Search for the cell housing the specified text and yield its [x, y] center coordinate. 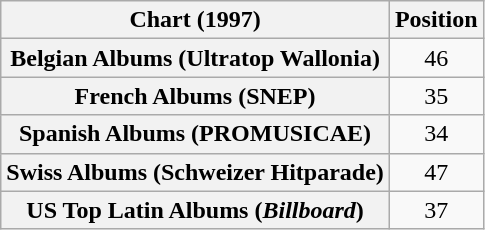
47 [436, 172]
34 [436, 134]
37 [436, 210]
Spanish Albums (PROMUSICAE) [196, 134]
Belgian Albums (Ultratop Wallonia) [196, 58]
French Albums (SNEP) [196, 96]
Position [436, 20]
Swiss Albums (Schweizer Hitparade) [196, 172]
46 [436, 58]
Chart (1997) [196, 20]
US Top Latin Albums (Billboard) [196, 210]
35 [436, 96]
